Search for the cell housing the specified text and yield its [x, y] center coordinate. 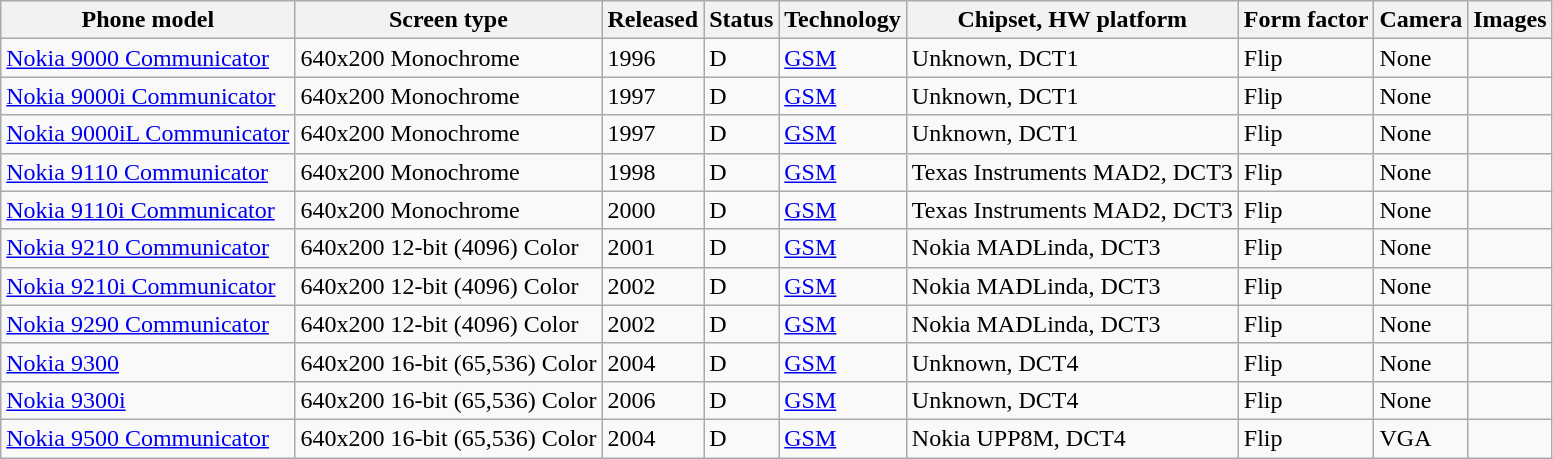
Nokia 9000i Communicator [148, 96]
Nokia 9000iL Communicator [148, 134]
Phone model [148, 20]
Nokia UPP8M, DCT4 [1072, 438]
Images [1510, 20]
Form factor [1306, 20]
2001 [653, 248]
Nokia 9110i Communicator [148, 210]
Nokia 9500 Communicator [148, 438]
Camera [1421, 20]
VGA [1421, 438]
1996 [653, 58]
Nokia 9300i [148, 400]
Nokia 9300 [148, 362]
Released [653, 20]
Nokia 9110 Communicator [148, 172]
Nokia 9210 Communicator [148, 248]
Status [742, 20]
Nokia 9000 Communicator [148, 58]
Nokia 9210i Communicator [148, 286]
2000 [653, 210]
2006 [653, 400]
Nokia 9290 Communicator [148, 324]
1998 [653, 172]
Chipset, HW platform [1072, 20]
Technology [843, 20]
Screen type [448, 20]
